Output the [X, Y] coordinate of the center of the cell containing the given text.  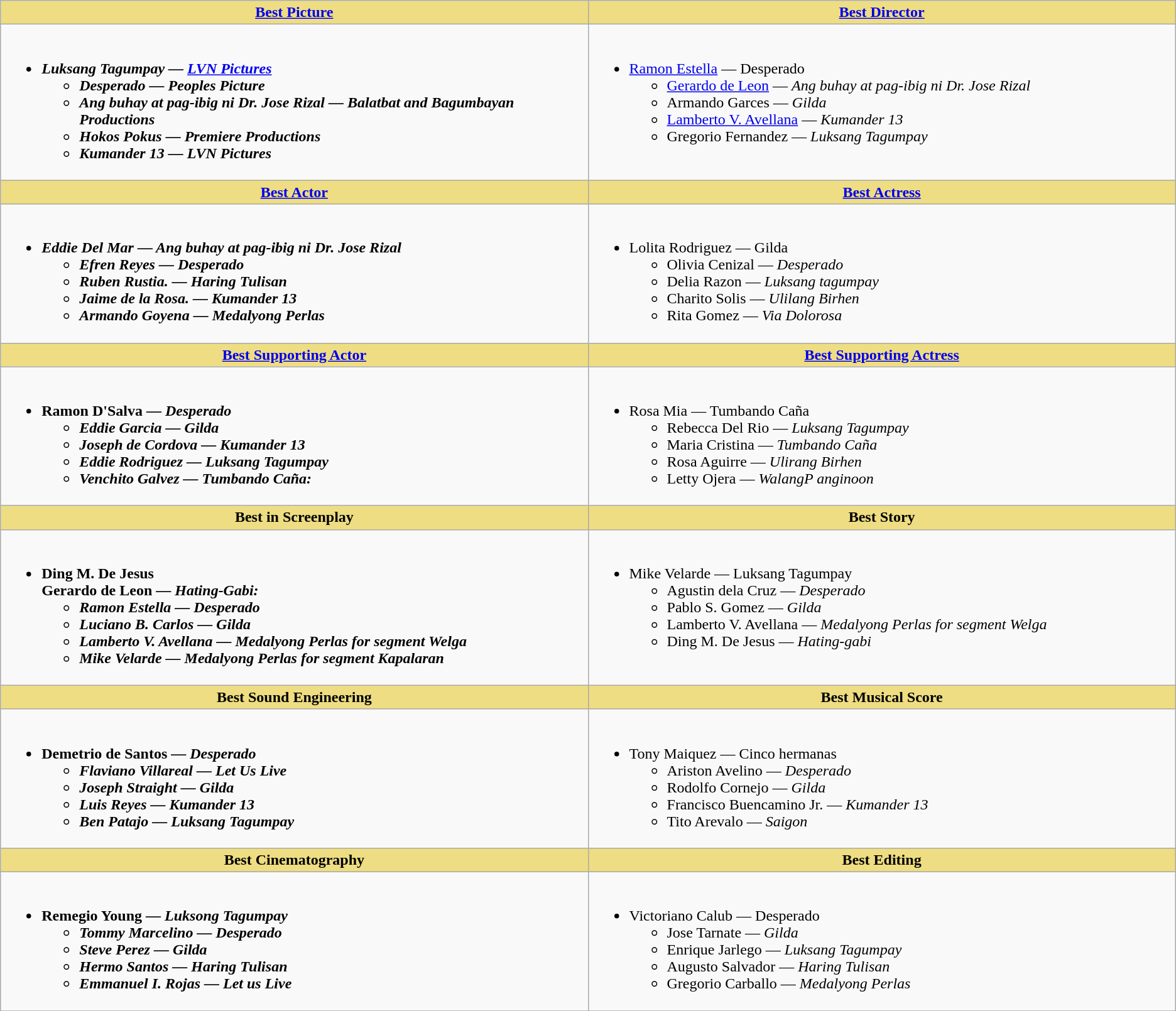
Ramon D'Salva — DesperadoEddie Garcia — GildaJoseph de Cordova — Kumander 13Eddie Rodriguez — Luksang TagumpayVenchito Galvez — Tumbando Caña: [294, 436]
Best Musical Score [882, 697]
Best Editing [882, 860]
Tony Maiquez — Cinco hermanasAriston Avelino — DesperadoRodolfo Cornejo — GildaFrancisco Buencamino Jr. — Kumander 13Tito Arevalo — Saigon [882, 779]
Demetrio de Santos — DesperadoFlaviano Villareal — Let Us LiveJoseph Straight — GildaLuis Reyes — Kumander 13Ben Patajo — Luksang Tagumpay [294, 779]
Lolita Rodriguez — GildaOlivia Cenizal — DesperadoDelia Razon — Luksang tagumpayCharito Solis — Ulilang BirhenRita Gomez — Via Dolorosa [882, 274]
Best Picture [294, 13]
Best Story [882, 517]
Best in Screenplay [294, 517]
Best Supporting Actress [882, 355]
Rosa Mia — Tumbando CañaRebecca Del Rio — Luksang TagumpayMaria Cristina — Tumbando CañaRosa Aguirre — Ulirang BirhenLetty Ojera — WalangP anginoon [882, 436]
Remegio Young — Luksong TagumpayTommy Marcelino — DesperadoSteve Perez — GildaHermo Santos — Haring TulisanEmmanuel I. Rojas — Let us Live [294, 941]
Best Director [882, 13]
Best Cinematography [294, 860]
Best Supporting Actor [294, 355]
Best Actress [882, 192]
Best Actor [294, 192]
Best Sound Engineering [294, 697]
